Find where the given text appears and provide that cell's center as (x, y) coordinate. 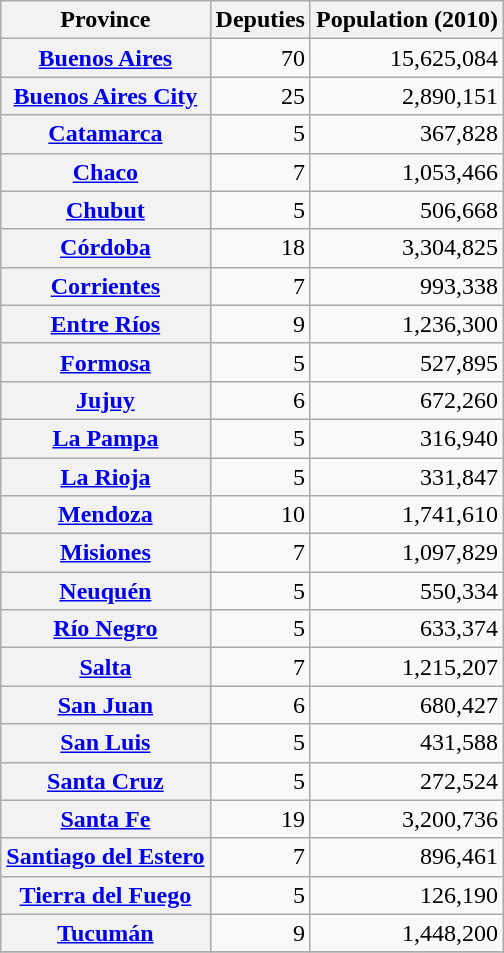
Jujuy (106, 400)
Chubut (106, 210)
Santa Cruz (106, 781)
La Pampa (106, 438)
25 (260, 96)
Buenos Aires City (106, 96)
Deputies (260, 20)
Entre Ríos (106, 324)
331,847 (406, 477)
Mendoza (106, 515)
Formosa (106, 362)
10 (260, 515)
Catamarca (106, 134)
Neuquén (106, 591)
896,461 (406, 857)
680,427 (406, 705)
18 (260, 248)
1,215,207 (406, 667)
Río Negro (106, 629)
15,625,084 (406, 58)
993,338 (406, 286)
Province (106, 20)
Corrientes (106, 286)
431,588 (406, 743)
Córdoba (106, 248)
Chaco (106, 172)
1,097,829 (406, 553)
1,741,610 (406, 515)
Santa Fe (106, 819)
Population (2010) (406, 20)
3,200,736 (406, 819)
Santiago del Estero (106, 857)
1,236,300 (406, 324)
527,895 (406, 362)
70 (260, 58)
Misiones (106, 553)
La Rioja (106, 477)
Buenos Aires (106, 58)
3,304,825 (406, 248)
506,668 (406, 210)
San Juan (106, 705)
272,524 (406, 781)
Salta (106, 667)
367,828 (406, 134)
San Luis (106, 743)
633,374 (406, 629)
2,890,151 (406, 96)
316,940 (406, 438)
1,053,466 (406, 172)
126,190 (406, 895)
19 (260, 819)
Tucumán (106, 933)
1,448,200 (406, 933)
550,334 (406, 591)
672,260 (406, 400)
Tierra del Fuego (106, 895)
